Find where the given text appears and provide that cell's center as [X, Y] coordinate. 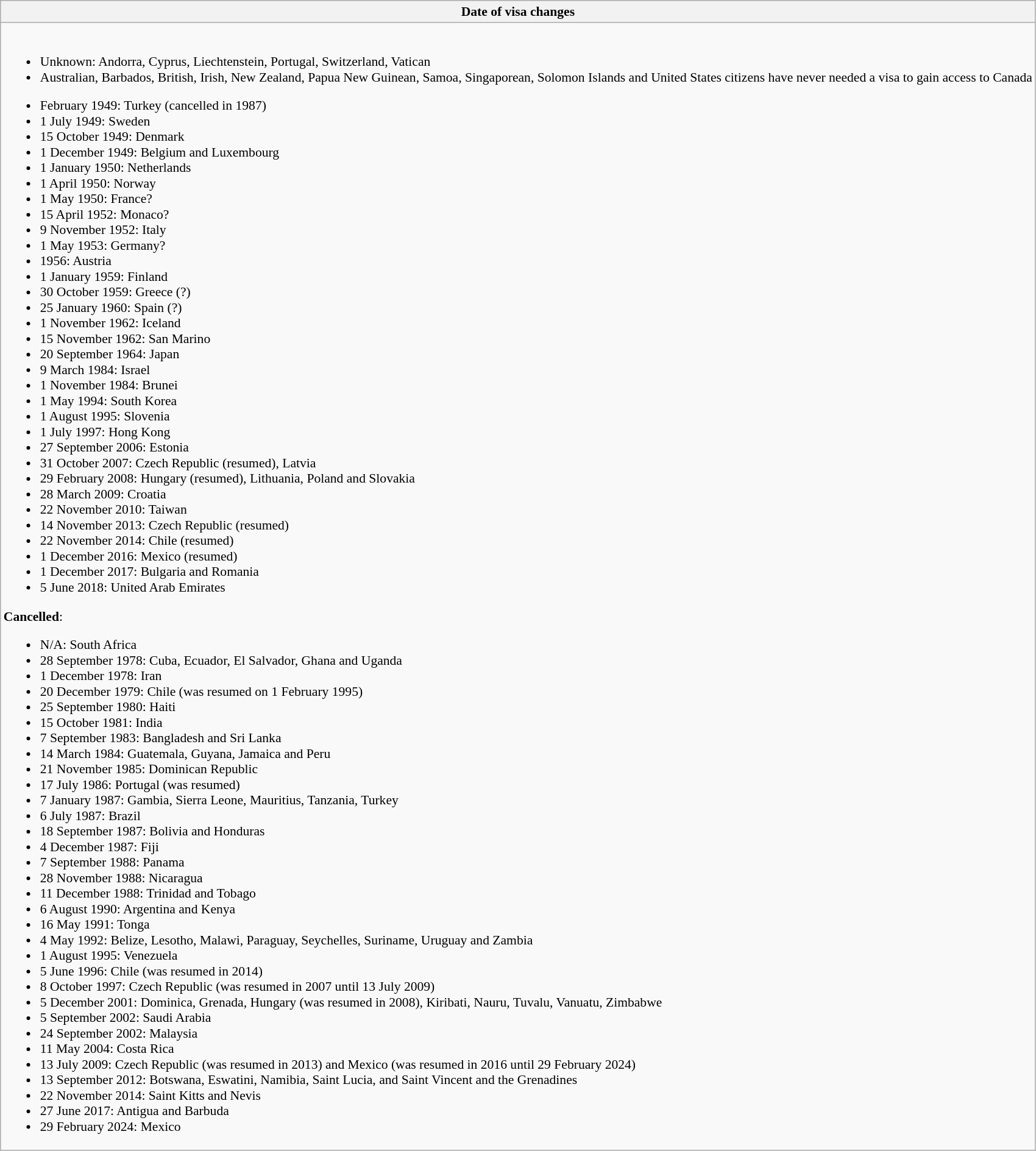
Date of visa changes [518, 12]
